Capture the cell that displays the provided text and extract its [x, y] central coordinate. 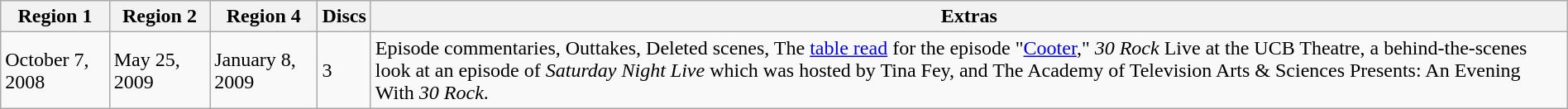
Discs [344, 17]
Region 4 [264, 17]
January 8, 2009 [264, 70]
3 [344, 70]
Region 2 [160, 17]
Region 1 [55, 17]
October 7, 2008 [55, 70]
Extras [969, 17]
May 25, 2009 [160, 70]
